For the text-containing cell, return its midpoint in [X, Y] coordinate format. 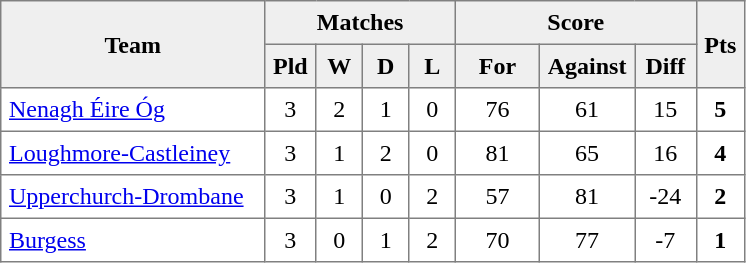
57 [497, 197]
Matches [360, 23]
16 [666, 153]
61 [586, 110]
Score [576, 23]
W [339, 66]
Pld [290, 66]
5 [720, 110]
15 [666, 110]
70 [497, 240]
-24 [666, 197]
For [497, 66]
Burgess [133, 240]
Loughmore-Castleiney [133, 153]
77 [586, 240]
76 [497, 110]
L [432, 66]
Pts [720, 44]
4 [720, 153]
Against [586, 66]
Team [133, 44]
65 [586, 153]
Diff [666, 66]
Upperchurch-Drombane [133, 197]
-7 [666, 240]
D [385, 66]
Nenagh Éire Óg [133, 110]
